Identify which cell holds the provided text, then report its (X, Y) central coordinate. 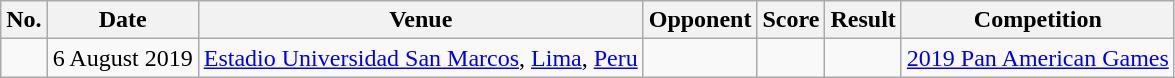
Opponent (700, 20)
Date (122, 20)
Score (791, 20)
6 August 2019 (122, 58)
Venue (420, 20)
Result (863, 20)
No. (24, 20)
Competition (1038, 20)
Estadio Universidad San Marcos, Lima, Peru (420, 58)
2019 Pan American Games (1038, 58)
